Return [X, Y] of the center of cell containing provided text 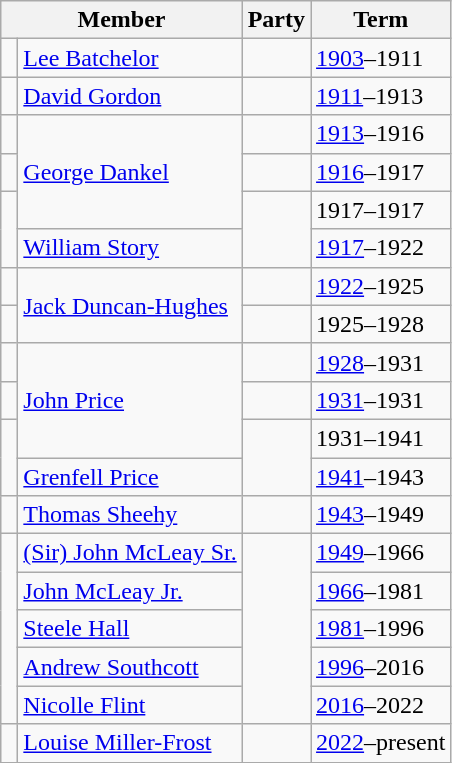
David Gordon [130, 96]
John Price [130, 400]
1917–1922 [381, 248]
Jack Duncan-Hughes [130, 305]
Party [276, 20]
Lee Batchelor [130, 58]
1941–1943 [381, 477]
2016–2022 [381, 705]
1928–1931 [381, 362]
1996–2016 [381, 667]
1949–1966 [381, 553]
Thomas Sheehy [130, 515]
Andrew Southcott [130, 667]
1925–1928 [381, 324]
Term [381, 20]
1911–1913 [381, 96]
John McLeay Jr. [130, 591]
Member [122, 20]
(Sir) John McLeay Sr. [130, 553]
1917–1917 [381, 210]
1943–1949 [381, 515]
Nicolle Flint [130, 705]
George Dankel [130, 172]
1981–1996 [381, 629]
William Story [130, 248]
Steele Hall [130, 629]
1931–1941 [381, 438]
Grenfell Price [130, 477]
1931–1931 [381, 400]
1922–1925 [381, 286]
1966–1981 [381, 591]
1916–1917 [381, 172]
1903–1911 [381, 58]
Louise Miller-Frost [130, 743]
1913–1916 [381, 134]
2022–present [381, 743]
